Scan for the cell matching the given text and deliver its [X, Y] coordinate at center. 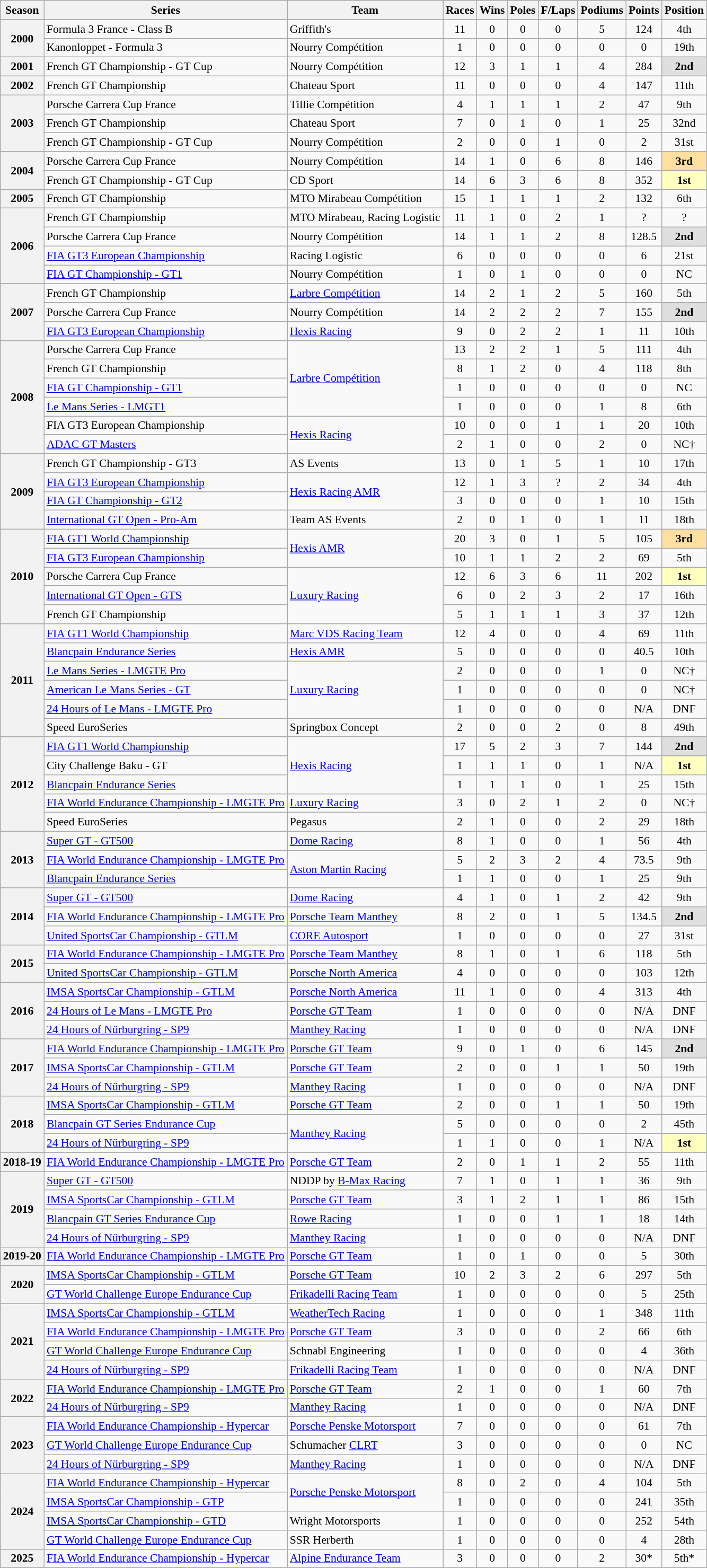
2001 [22, 67]
2018 [22, 1124]
103 [644, 973]
32nd [684, 124]
MTO Mirabeau Compétition [365, 199]
2000 [22, 38]
SSR Herberth [365, 1540]
60 [644, 1389]
FIA GT Championship - GT2 [165, 501]
2012 [22, 785]
147 [644, 86]
25th [684, 1294]
F/Laps [559, 10]
297 [644, 1275]
36th [684, 1351]
American Le Mans Series - GT [165, 690]
8th [684, 369]
111 [644, 350]
30* [644, 1558]
49th [684, 728]
Wright Motorsports [365, 1521]
Hexis Racing AMR [365, 492]
CORE Autosport [365, 936]
2020 [22, 1285]
2009 [22, 491]
Pegasus [365, 822]
AS Events [365, 463]
14th [684, 1219]
2003 [22, 123]
IMSA SportsCar Championship - GTP [165, 1502]
International GT Open - GTS [165, 596]
27 [644, 936]
146 [644, 161]
Springbox Concept [365, 728]
2025 [22, 1558]
Alpine Endurance Team [365, 1558]
86 [644, 1200]
134.5 [644, 917]
132 [644, 199]
30th [684, 1256]
2019 [22, 1209]
Le Mans Series - LMGT1 [165, 407]
Marc VDS Racing Team [365, 633]
Position [684, 10]
French GT Championship - GT3 [165, 463]
Le Mans Series - LMGTE Pro [165, 671]
Wins [492, 10]
5th* [684, 1558]
144 [644, 747]
Schumacher CLRT [365, 1446]
352 [644, 180]
Series [165, 10]
21st [684, 256]
2002 [22, 86]
2017 [22, 1068]
Season [22, 10]
29 [644, 822]
2016 [22, 1011]
Team [365, 10]
Schnabl Engineering [365, 1351]
2005 [22, 199]
2023 [22, 1445]
145 [644, 1049]
WeatherTech Racing [365, 1313]
Team AS Events [365, 520]
241 [644, 1502]
47 [644, 104]
2007 [22, 313]
61 [644, 1426]
35th [684, 1502]
2010 [22, 577]
40.5 [644, 652]
Podiums [602, 10]
ADAC GT Masters [165, 445]
Griffith's [365, 29]
37 [644, 614]
2008 [22, 397]
17th [684, 463]
66 [644, 1332]
2015 [22, 964]
105 [644, 539]
45th [684, 1124]
202 [644, 577]
56 [644, 841]
Tillie Compétition [365, 104]
284 [644, 67]
Formula 3 France - Class B [165, 29]
2013 [22, 860]
36 [644, 1181]
2004 [22, 171]
124 [644, 29]
28th [684, 1540]
International GT Open - Pro-Am [165, 520]
NDDP by B-Max Racing [365, 1181]
2022 [22, 1398]
2014 [22, 917]
2019-20 [22, 1256]
16th [684, 596]
2024 [22, 1511]
2021 [22, 1341]
348 [644, 1313]
City Challenge Baku - GT [165, 765]
104 [644, 1483]
Racing Logistic [365, 256]
42 [644, 898]
313 [644, 992]
155 [644, 312]
Points [644, 10]
2011 [22, 681]
Poles [523, 10]
160 [644, 294]
73.5 [644, 860]
Kanonloppet - Formula 3 [165, 48]
Aston Martin Racing [365, 869]
CD Sport [365, 180]
252 [644, 1521]
Rowe Racing [365, 1219]
15 [460, 199]
MTO Mirabeau, Racing Logistic [365, 218]
2006 [22, 246]
2018-19 [22, 1162]
34 [644, 482]
Races [460, 10]
128.5 [644, 237]
55 [644, 1162]
54th [684, 1521]
18 [644, 1219]
IMSA SportsCar Championship - GTD [165, 1521]
